Return [X, Y] of the center of cell containing provided text 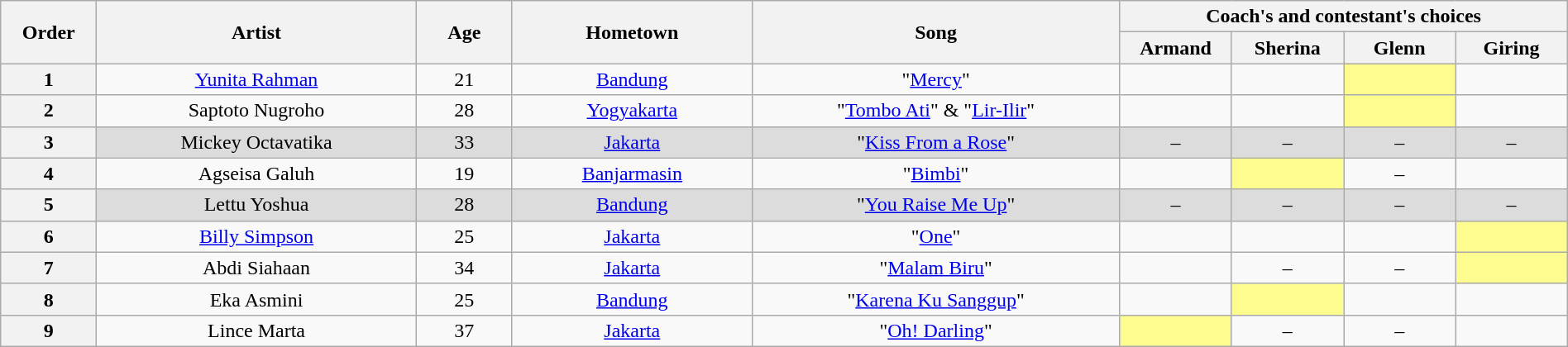
"Tombo Ati" & "Lir-Ilir" [936, 111]
Armand [1176, 48]
21 [464, 79]
2 [49, 111]
Age [464, 32]
Mickey Octavatika [256, 142]
Banjarmasin [632, 173]
9 [49, 330]
Lettu Yoshua [256, 205]
Sherina [1287, 48]
Saptoto Nugroho [256, 111]
1 [49, 79]
Song [936, 32]
7 [49, 268]
33 [464, 142]
8 [49, 299]
Order [49, 32]
"You Raise Me Up" [936, 205]
37 [464, 330]
Billy Simpson [256, 236]
Yunita Rahman [256, 79]
Glenn [1399, 48]
5 [49, 205]
6 [49, 236]
Artist [256, 32]
Giring [1512, 48]
Hometown [632, 32]
"Kiss From a Rose" [936, 142]
"Mercy" [936, 79]
Lince Marta [256, 330]
"Bimbi" [936, 173]
"One" [936, 236]
Yogyakarta [632, 111]
"Oh! Darling" [936, 330]
Eka Asmini [256, 299]
Abdi Siahaan [256, 268]
34 [464, 268]
19 [464, 173]
3 [49, 142]
"Malam Biru" [936, 268]
Agseisa Galuh [256, 173]
Coach's and contestant's choices [1343, 17]
4 [49, 173]
"Karena Ku Sanggup" [936, 299]
